Identify which cell holds the provided text, then report its (X, Y) central coordinate. 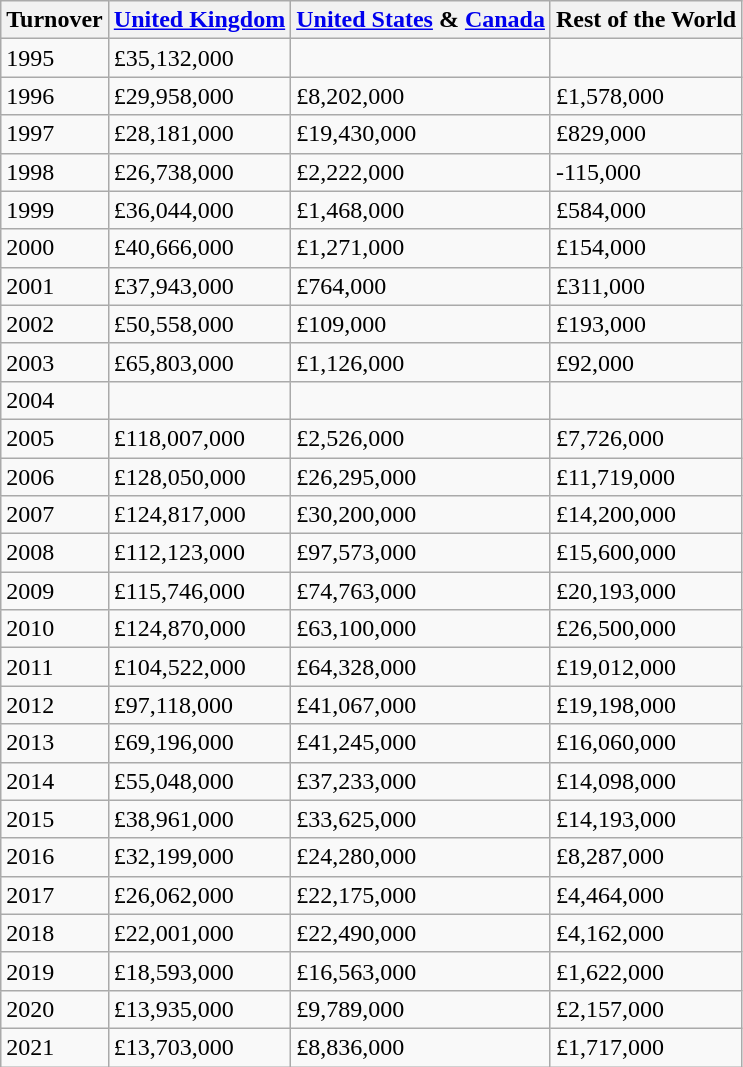
£33,625,000 (421, 819)
£7,726,000 (646, 438)
£1,578,000 (646, 96)
2017 (55, 895)
£22,490,000 (421, 933)
£124,817,000 (199, 515)
2006 (55, 477)
£55,048,000 (199, 781)
£1,468,000 (421, 210)
£2,157,000 (646, 1009)
£18,593,000 (199, 971)
£115,746,000 (199, 591)
£26,738,000 (199, 172)
2019 (55, 971)
2021 (55, 1047)
£1,126,000 (421, 362)
£4,162,000 (646, 933)
£2,222,000 (421, 172)
2010 (55, 629)
£14,193,000 (646, 819)
£30,200,000 (421, 515)
2002 (55, 324)
£41,067,000 (421, 705)
£311,000 (646, 286)
2005 (55, 438)
2000 (55, 248)
2011 (55, 667)
£11,719,000 (646, 477)
£19,012,000 (646, 667)
1998 (55, 172)
£584,000 (646, 210)
£4,464,000 (646, 895)
£19,430,000 (421, 134)
£64,328,000 (421, 667)
£15,600,000 (646, 553)
2003 (55, 362)
£193,000 (646, 324)
£128,050,000 (199, 477)
2004 (55, 400)
£19,198,000 (646, 705)
2015 (55, 819)
£2,526,000 (421, 438)
£16,563,000 (421, 971)
£16,060,000 (646, 743)
£37,233,000 (421, 781)
£38,961,000 (199, 819)
£9,789,000 (421, 1009)
£65,803,000 (199, 362)
£26,295,000 (421, 477)
1996 (55, 96)
2007 (55, 515)
£13,935,000 (199, 1009)
£1,622,000 (646, 971)
£69,196,000 (199, 743)
2016 (55, 857)
£29,958,000 (199, 96)
£829,000 (646, 134)
2008 (55, 553)
Rest of the World (646, 20)
£36,044,000 (199, 210)
£37,943,000 (199, 286)
£32,199,000 (199, 857)
United States & Canada (421, 20)
£14,200,000 (646, 515)
£154,000 (646, 248)
£118,007,000 (199, 438)
£63,100,000 (421, 629)
£764,000 (421, 286)
£24,280,000 (421, 857)
2009 (55, 591)
£8,202,000 (421, 96)
£92,000 (646, 362)
£26,500,000 (646, 629)
Turnover (55, 20)
£124,870,000 (199, 629)
£22,175,000 (421, 895)
£8,287,000 (646, 857)
£97,573,000 (421, 553)
£13,703,000 (199, 1047)
£40,666,000 (199, 248)
2020 (55, 1009)
2018 (55, 933)
£97,118,000 (199, 705)
£1,717,000 (646, 1047)
2013 (55, 743)
£50,558,000 (199, 324)
1995 (55, 58)
£20,193,000 (646, 591)
£26,062,000 (199, 895)
£28,181,000 (199, 134)
2014 (55, 781)
£112,123,000 (199, 553)
£35,132,000 (199, 58)
£41,245,000 (421, 743)
£22,001,000 (199, 933)
2001 (55, 286)
£74,763,000 (421, 591)
£109,000 (421, 324)
2012 (55, 705)
£14,098,000 (646, 781)
United Kingdom (199, 20)
1999 (55, 210)
1997 (55, 134)
£104,522,000 (199, 667)
£8,836,000 (421, 1047)
-115,000 (646, 172)
£1,271,000 (421, 248)
